Return the [x, y] coordinate for the center point of the cell that contains the specified text.  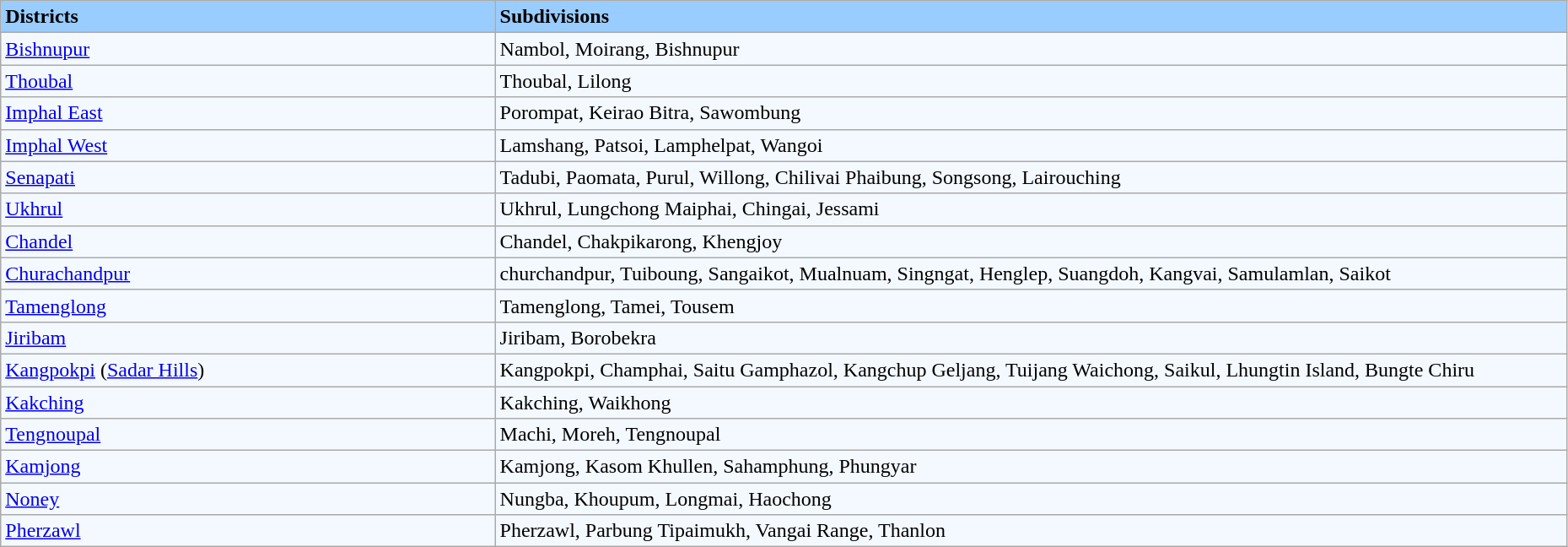
Chandel, Chakpikarong, Khengjoy [1031, 241]
Ukhrul, Lungchong Maiphai, Chingai, Jessami [1031, 209]
Subdivisions [1031, 17]
Nungba, Khoupum, Longmai, Haochong [1031, 499]
Thoubal [248, 81]
Pherzawl [248, 531]
Kangpokpi (Sadar Hills) [248, 370]
Noney [248, 499]
Ukhrul [248, 209]
Jiribam [248, 338]
Kamjong [248, 467]
Tamenglong, Tamei, Tousem [1031, 306]
Kakching, Waikhong [1031, 403]
Kangpokpi, Champhai, Saitu Gamphazol, Kangchup Geljang, Tuijang Waichong, Saikul, Lhungtin Island, Bungte Chiru [1031, 370]
Tengnoupal [248, 435]
Tadubi, Paomata, Purul, Willong, Chilivai Phaibung, Songsong, Lairouching [1031, 177]
Jiribam, Borobekra [1031, 338]
Senapati [248, 177]
Imphal West [248, 145]
Churachandpur [248, 273]
Thoubal, Lilong [1031, 81]
Machi, Moreh, Tengnoupal [1031, 435]
Bishnupur [248, 49]
Tamenglong [248, 306]
Districts [248, 17]
Lamshang, Patsoi, Lamphelpat, Wangoi [1031, 145]
Kakching [248, 403]
Chandel [248, 241]
Kamjong, Kasom Khullen, Sahamphung, Phungyar [1031, 467]
Imphal East [248, 113]
Nambol, Moirang, Bishnupur [1031, 49]
Porompat, Keirao Bitra, Sawombung [1031, 113]
Pherzawl, Parbung Tipaimukh, Vangai Range, Thanlon [1031, 531]
churchandpur, Tuiboung, Sangaikot, Mualnuam, Singngat, Henglep, Suangdoh, Kangvai, Samulamlan, Saikot [1031, 273]
